Determine the [X, Y] coordinate at the center of the cell enclosing the given text.  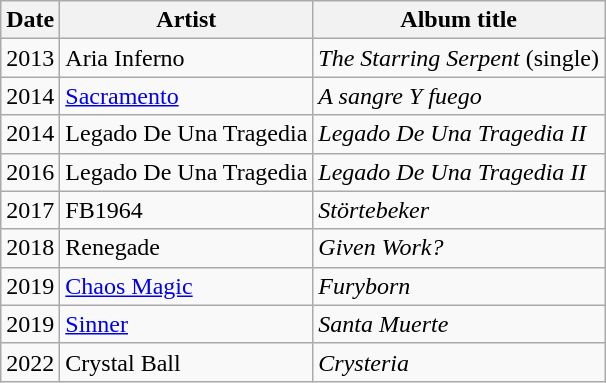
2016 [30, 172]
Aria Inferno [186, 58]
Artist [186, 20]
Furyborn [459, 286]
Sinner [186, 324]
Album title [459, 20]
2017 [30, 210]
Crystal Ball [186, 362]
Renegade [186, 248]
FB1964 [186, 210]
The Starring Serpent (single) [459, 58]
Crysteria [459, 362]
2018 [30, 248]
Störtebeker [459, 210]
Santa Muerte [459, 324]
Given Work? [459, 248]
A sangre Y fuego [459, 96]
Chaos Magic [186, 286]
Sacramento [186, 96]
2013 [30, 58]
Date [30, 20]
2022 [30, 362]
